Output the [X, Y] coordinate of the center of the cell containing the given text.  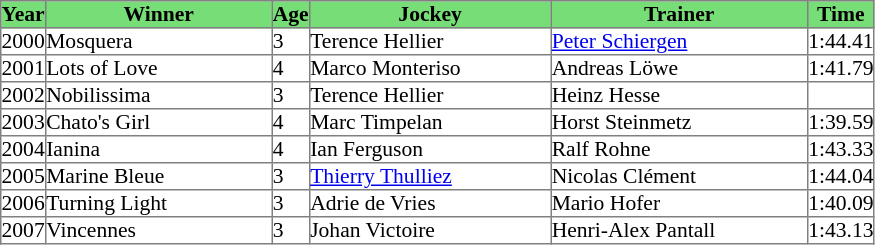
1:40.09 [840, 204]
2007 [24, 230]
Marco Monteriso [430, 68]
2000 [24, 42]
Andreas Löwe [679, 68]
Horst Steinmetz [679, 122]
Vincennes [158, 230]
Turning Light [158, 204]
Heinz Hesse [679, 96]
Chato's Girl [158, 122]
2004 [24, 150]
Ralf Rohne [679, 150]
Jockey [430, 14]
1:43.13 [840, 230]
Nicolas Clément [679, 176]
Marc Timpelan [430, 122]
1:39.59 [840, 122]
Ian Ferguson [430, 150]
Adrie de Vries [430, 204]
Year [24, 14]
Ianina [158, 150]
Thierry Thulliez [430, 176]
Johan Victoire [430, 230]
Winner [158, 14]
Nobilissima [158, 96]
Trainer [679, 14]
1:44.04 [840, 176]
1:43.33 [840, 150]
Peter Schiergen [679, 42]
2001 [24, 68]
2002 [24, 96]
Mosquera [158, 42]
Age [290, 14]
2006 [24, 204]
Time [840, 14]
Lots of Love [158, 68]
2005 [24, 176]
Marine Bleue [158, 176]
2003 [24, 122]
Mario Hofer [679, 204]
1:44.41 [840, 42]
1:41.79 [840, 68]
Henri-Alex Pantall [679, 230]
